Provide the (X, Y) coordinate of the cell's center where the given text is located.  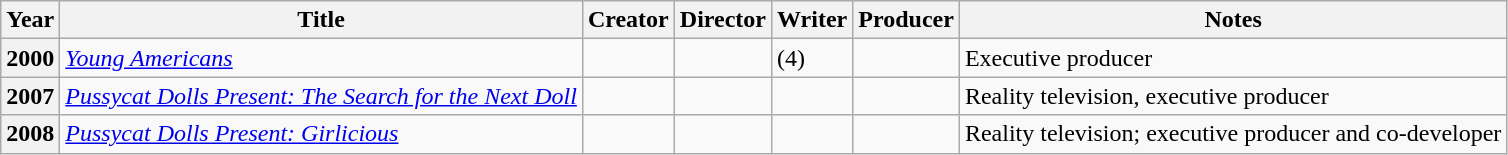
2007 (30, 96)
Year (30, 20)
Executive producer (1233, 58)
Notes (1233, 20)
Writer (812, 20)
Producer (906, 20)
Reality television; executive producer and co-developer (1233, 134)
Director (722, 20)
Reality television, executive producer (1233, 96)
Title (322, 20)
Creator (628, 20)
Young Americans (322, 58)
Pussycat Dolls Present: Girlicious (322, 134)
(4) (812, 58)
Pussycat Dolls Present: The Search for the Next Doll (322, 96)
2000 (30, 58)
2008 (30, 134)
